Provide the (x, y) coordinate of the cell's center where the given text is located.  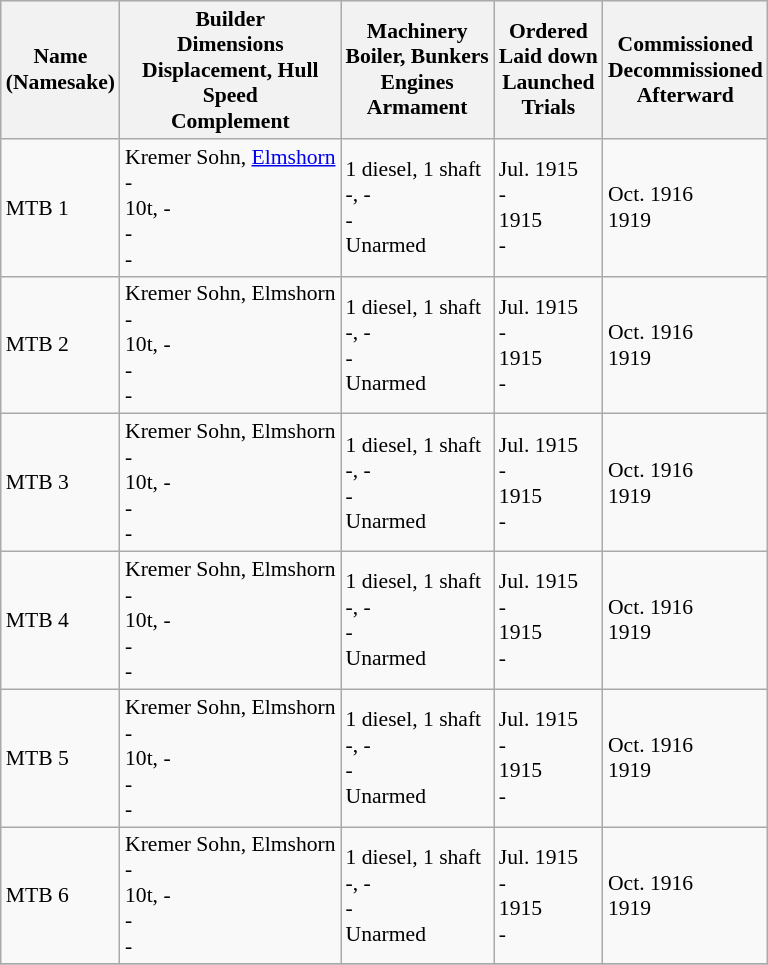
CommissionedDecommissionedAfterward (686, 70)
MTB 4 (60, 621)
MTB 3 (60, 483)
MTB 6 (60, 896)
MachineryBoiler, BunkersEnginesArmament (418, 70)
BuilderDimensionsDisplacement, HullSpeedComplement (230, 70)
MTB 5 (60, 758)
OrderedLaid downLaunchedTrials (548, 70)
Name(Namesake) (60, 70)
MTB 2 (60, 345)
MTB 1 (60, 208)
